Capture the cell that displays the provided text and extract its (X, Y) central coordinate. 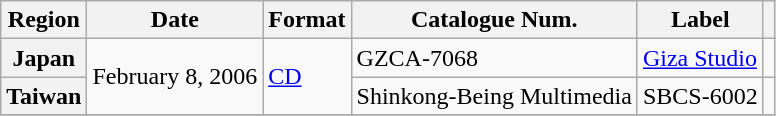
Taiwan (44, 96)
Date (175, 20)
SBCS-6002 (700, 96)
CD (307, 77)
Label (700, 20)
Region (44, 20)
Format (307, 20)
Japan (44, 58)
Shinkong-Being Multimedia (494, 96)
Giza Studio (700, 58)
Catalogue Num. (494, 20)
February 8, 2006 (175, 77)
GZCA-7068 (494, 58)
